Detect which cell encompasses the target text, then output its [X, Y] center coordinate. 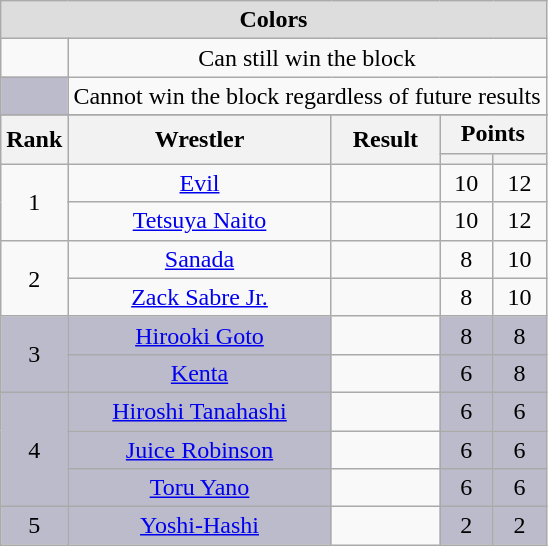
Result [385, 140]
4 [34, 449]
Wrestler [200, 140]
Cannot win the block regardless of future results [307, 96]
Colors [274, 20]
Rank [34, 140]
Toru Yano [200, 488]
Hiroshi Tanahashi [200, 411]
Can still win the block [307, 58]
3 [34, 354]
5 [34, 526]
Hirooki Goto [200, 335]
Juice Robinson [200, 449]
Zack Sabre Jr. [200, 297]
Points [494, 134]
Evil [200, 183]
Tetsuya Naito [200, 221]
Kenta [200, 373]
Yoshi-Hashi [200, 526]
Sanada [200, 259]
1 [34, 202]
